From the cell containing the given text, extract its center point as [X, Y] coordinate. 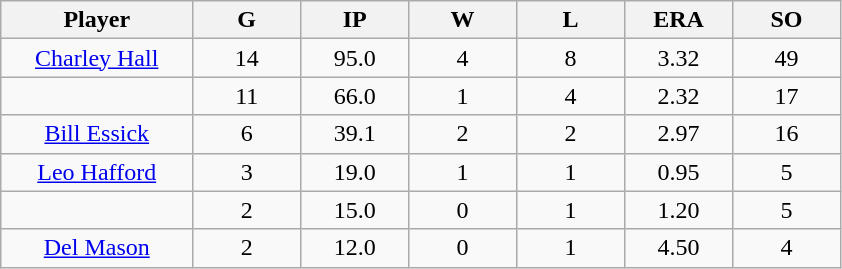
Player [97, 20]
1.20 [679, 210]
95.0 [355, 58]
14 [247, 58]
Charley Hall [97, 58]
66.0 [355, 96]
Leo Hafford [97, 172]
Bill Essick [97, 134]
SO [786, 20]
2.32 [679, 96]
8 [571, 58]
3 [247, 172]
W [463, 20]
6 [247, 134]
2.97 [679, 134]
L [571, 20]
12.0 [355, 248]
17 [786, 96]
15.0 [355, 210]
ERA [679, 20]
0.95 [679, 172]
19.0 [355, 172]
11 [247, 96]
IP [355, 20]
39.1 [355, 134]
G [247, 20]
Del Mason [97, 248]
16 [786, 134]
4.50 [679, 248]
49 [786, 58]
3.32 [679, 58]
